Determine the [X, Y] coordinate at the center of the cell enclosing the given text.  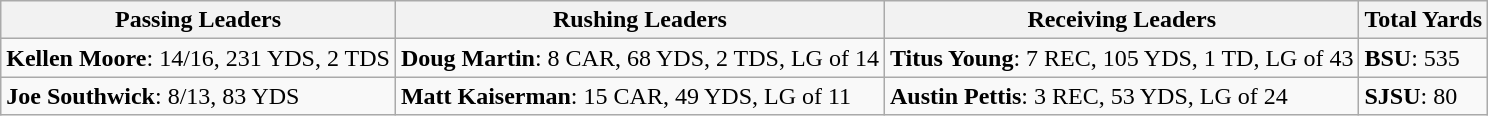
Receiving Leaders [1121, 20]
Rushing Leaders [640, 20]
Passing Leaders [198, 20]
BSU: 535 [1424, 58]
SJSU: 80 [1424, 96]
Kellen Moore: 14/16, 231 YDS, 2 TDS [198, 58]
Austin Pettis: 3 REC, 53 YDS, LG of 24 [1121, 96]
Joe Southwick: 8/13, 83 YDS [198, 96]
Total Yards [1424, 20]
Matt Kaiserman: 15 CAR, 49 YDS, LG of 11 [640, 96]
Doug Martin: 8 CAR, 68 YDS, 2 TDS, LG of 14 [640, 58]
Titus Young: 7 REC, 105 YDS, 1 TD, LG of 43 [1121, 58]
